Return the [x, y] coordinate for the center point of the cell that contains the specified text.  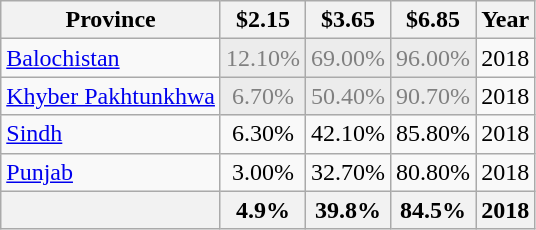
39.8% [348, 210]
Year [506, 20]
4.9% [262, 210]
$2.15 [262, 20]
$3.65 [348, 20]
85.80% [434, 134]
80.80% [434, 172]
Khyber Pakhtunkhwa [111, 96]
42.10% [348, 134]
90.70% [434, 96]
Sindh [111, 134]
3.00% [262, 172]
96.00% [434, 58]
69.00% [348, 58]
Province [111, 20]
32.70% [348, 172]
$6.85 [434, 20]
84.5% [434, 210]
Balochistan [111, 58]
6.30% [262, 134]
6.70% [262, 96]
50.40% [348, 96]
Punjab [111, 172]
12.10% [262, 58]
